Search for the cell housing the specified text and yield its [X, Y] center coordinate. 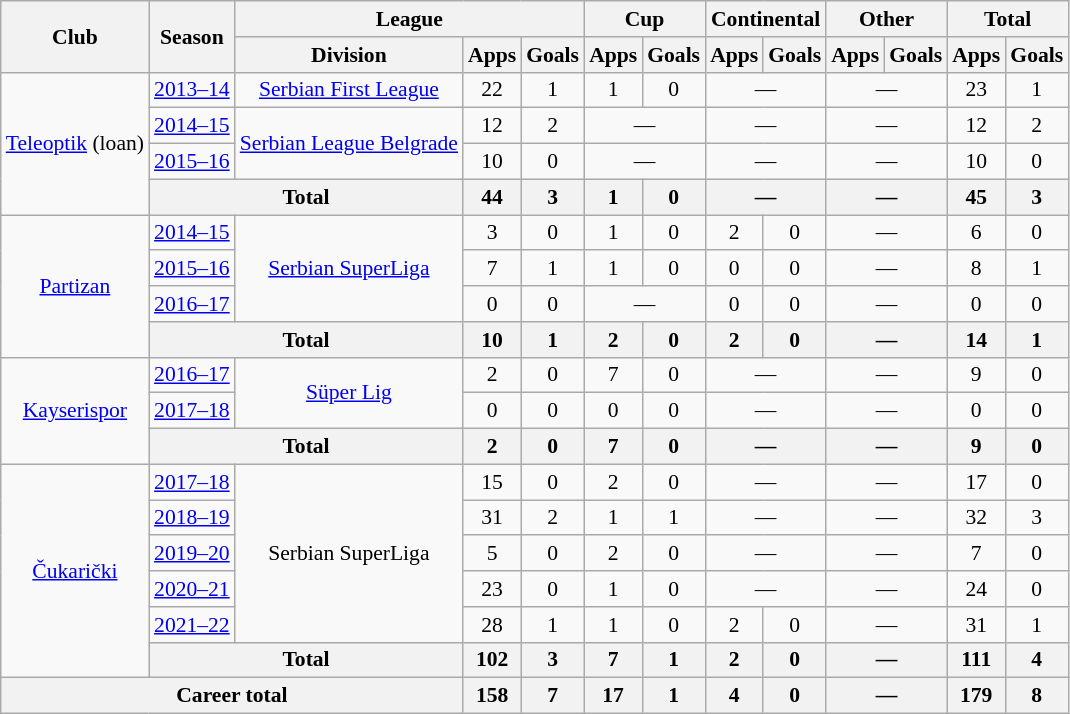
Süper Lig [349, 392]
111 [976, 660]
14 [976, 340]
2020–21 [192, 589]
Čukarički [75, 571]
32 [976, 518]
102 [492, 660]
179 [976, 696]
6 [976, 233]
44 [492, 197]
2018–19 [192, 518]
Career total [232, 696]
28 [492, 625]
Division [349, 55]
League [410, 19]
Serbian League Belgrade [349, 144]
2021–22 [192, 625]
2019–20 [192, 554]
Club [75, 36]
158 [492, 696]
Other [886, 19]
5 [492, 554]
Season [192, 36]
Cup [644, 19]
Continental [766, 19]
Kayserispor [75, 410]
Partizan [75, 286]
15 [492, 482]
45 [976, 197]
22 [492, 90]
Teleoptik (loan) [75, 143]
Serbian First League [349, 90]
24 [976, 589]
2013–14 [192, 90]
